From the cell containing the given text, extract its center point as (x, y) coordinate. 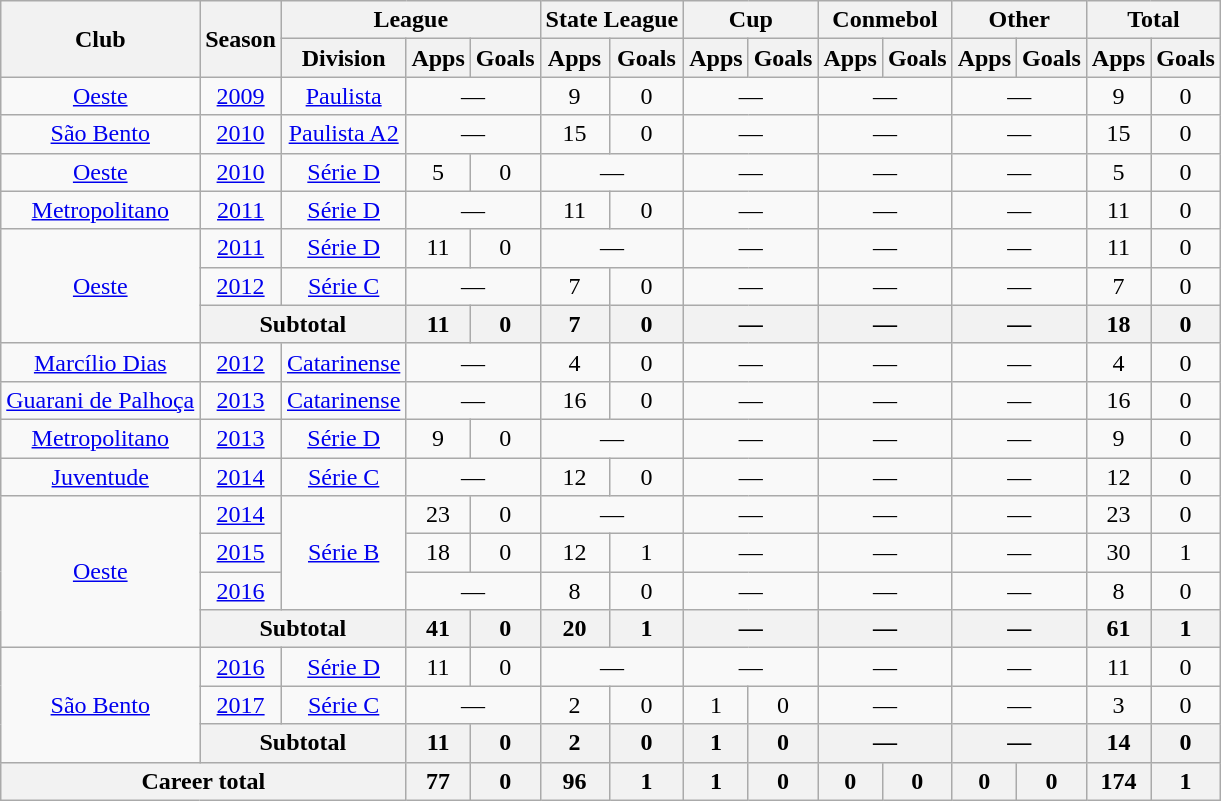
20 (574, 629)
Total (1153, 20)
Division (343, 58)
174 (1118, 781)
Série B (343, 553)
Career total (204, 781)
41 (438, 629)
3 (1118, 705)
Marcílio Dias (100, 362)
State League (612, 20)
61 (1118, 629)
Paulista A2 (343, 134)
Conmebol (885, 20)
Other (1019, 20)
Season (241, 39)
Club (100, 39)
Juventude (100, 477)
2009 (241, 96)
96 (574, 781)
77 (438, 781)
Guarani de Palhoça (100, 400)
14 (1118, 743)
Paulista (343, 96)
2017 (241, 705)
League (410, 20)
30 (1118, 553)
Cup (751, 20)
2015 (241, 553)
